Scan for the cell matching the given text and deliver its (X, Y) coordinate at center. 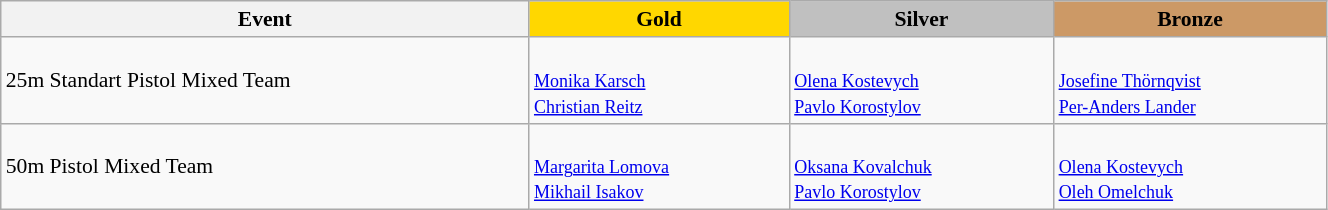
Oksana KovalchukPavlo Korostylov (921, 166)
Olena KostevychOleh Omelchuk (1190, 166)
Event (265, 19)
Margarita LomovaMikhail Isakov (659, 166)
Monika KarschChristian Reitz (659, 80)
Olena KostevychPavlo Korostylov (921, 80)
50m Pistol Mixed Team (265, 166)
Silver (921, 19)
Gold (659, 19)
Bronze (1190, 19)
Josefine ThörnqvistPer-Anders Lander (1190, 80)
25m Standart Pistol Mixed Team (265, 80)
